Scan for the cell matching the given text and deliver its (x, y) coordinate at center. 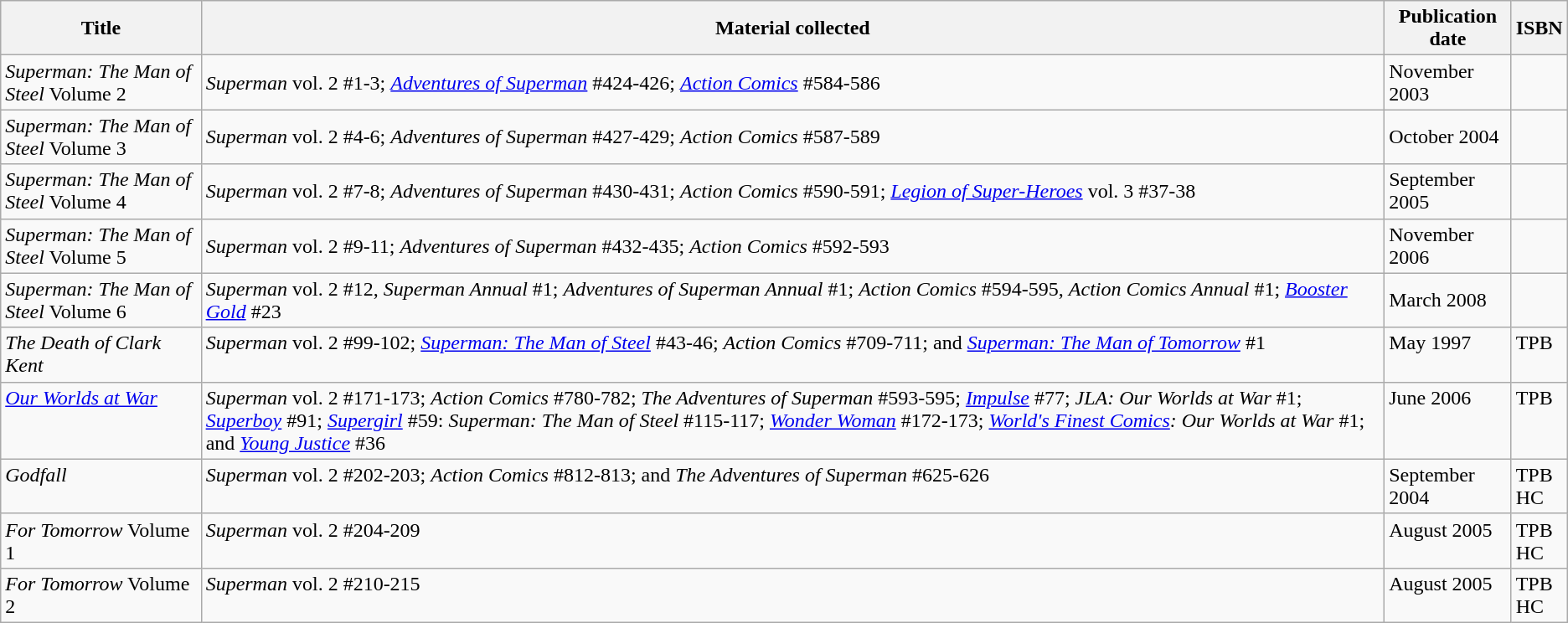
March 2008 (1447, 300)
November 2003 (1447, 82)
May 1997 (1447, 355)
Superman: The Man of Steel Volume 2 (101, 82)
Superman vol. 2 #202-203; Action Comics #812-813; and The Adventures of Superman #625-626 (792, 486)
Superman vol. 2 #4-6; Adventures of Superman #427-429; Action Comics #587-589 (792, 137)
For Tomorrow Volume 2 (101, 595)
Superman vol. 2 #1-3; Adventures of Superman #424-426; Action Comics #584-586 (792, 82)
Superman vol. 2 #204-209 (792, 541)
ISBN (1540, 28)
Our Worlds at War (101, 420)
September 2005 (1447, 191)
September 2004 (1447, 486)
Superman: The Man of Steel Volume 3 (101, 137)
Superman vol. 2 #99-102; Superman: The Man of Steel #43-46; Action Comics #709-711; and Superman: The Man of Tomorrow #1 (792, 355)
Superman vol. 2 #210-215 (792, 595)
Superman vol. 2 #12, Superman Annual #1; Adventures of Superman Annual #1; Action Comics #594-595, Action Comics Annual #1; Booster Gold #23 (792, 300)
Godfall (101, 486)
Superman: The Man of Steel Volume 4 (101, 191)
November 2006 (1447, 246)
Superman: The Man of Steel Volume 5 (101, 246)
June 2006 (1447, 420)
Publication date (1447, 28)
Material collected (792, 28)
Superman vol. 2 #7-8; Adventures of Superman #430-431; Action Comics #590-591; Legion of Super-Heroes vol. 3 #37-38 (792, 191)
For Tomorrow Volume 1 (101, 541)
October 2004 (1447, 137)
The Death of Clark Kent (101, 355)
Title (101, 28)
Superman vol. 2 #9-11; Adventures of Superman #432-435; Action Comics #592-593 (792, 246)
Superman: The Man of Steel Volume 6 (101, 300)
